Extract the [x, y] coordinate from the center of the cell holding the provided text.  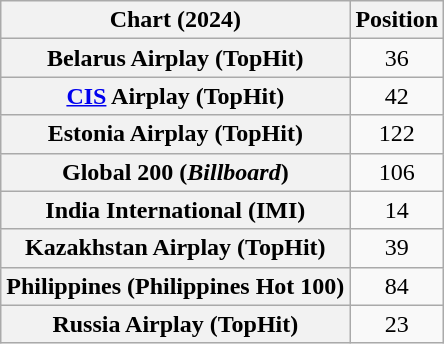
CIS Airplay (TopHit) [176, 96]
122 [397, 134]
Estonia Airplay (TopHit) [176, 134]
Global 200 (Billboard) [176, 172]
14 [397, 210]
Russia Airplay (TopHit) [176, 324]
106 [397, 172]
Philippines (Philippines Hot 100) [176, 286]
23 [397, 324]
Kazakhstan Airplay (TopHit) [176, 248]
36 [397, 58]
Chart (2024) [176, 20]
84 [397, 286]
Belarus Airplay (TopHit) [176, 58]
India International (IMI) [176, 210]
Position [397, 20]
42 [397, 96]
39 [397, 248]
